Locate the cell with the specified text and output its (X, Y) center coordinate. 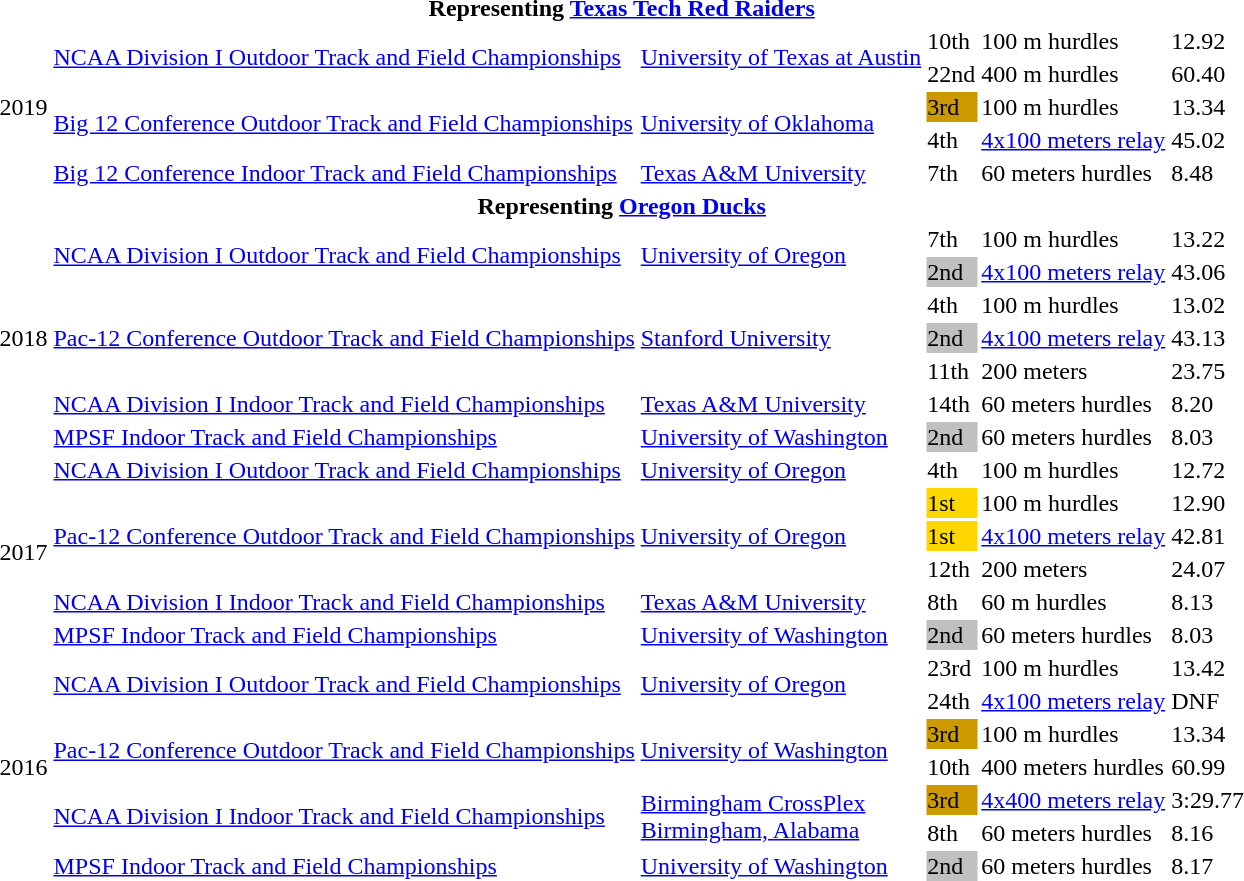
12th (952, 569)
11th (952, 371)
400 meters hurdles (1074, 767)
Big 12 Conference Indoor Track and Field Championships (344, 173)
University of Texas at Austin (781, 58)
22nd (952, 74)
24th (952, 701)
4x400 meters relay (1074, 800)
14th (952, 404)
Stanford University (781, 338)
University of Oklahoma (781, 124)
400 m hurdles (1074, 74)
60 m hurdles (1074, 602)
Big 12 Conference Outdoor Track and Field Championships (344, 124)
23rd (952, 668)
Birmingham CrossPlexBirmingham, Alabama (781, 816)
